Locate the cell with the specified text and output its (X, Y) center coordinate. 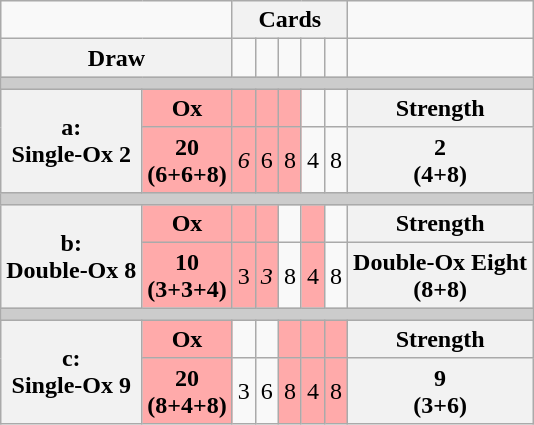
2(4+8) (440, 160)
10(3+3+4) (187, 276)
20(6+6+8) (187, 160)
Cards (290, 20)
c:Single-Ox 9 (72, 372)
b:Double-Ox 8 (72, 256)
a:Single-Ox 2 (72, 140)
Draw (116, 58)
20(8+4+8) (187, 390)
9(3+6) (440, 390)
Double-Ox Eight(8+8) (440, 276)
